Return the [x, y] coordinate for the center point of the cell that contains the specified text.  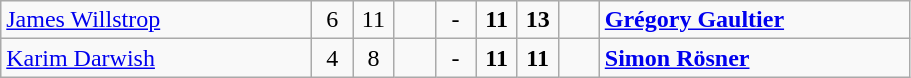
Simon Rösner [754, 58]
4 [332, 58]
Grégory Gaultier [754, 20]
James Willstrop [156, 20]
8 [374, 58]
13 [538, 20]
Karim Darwish [156, 58]
6 [332, 20]
